For the text-containing cell, return its midpoint in [X, Y] coordinate format. 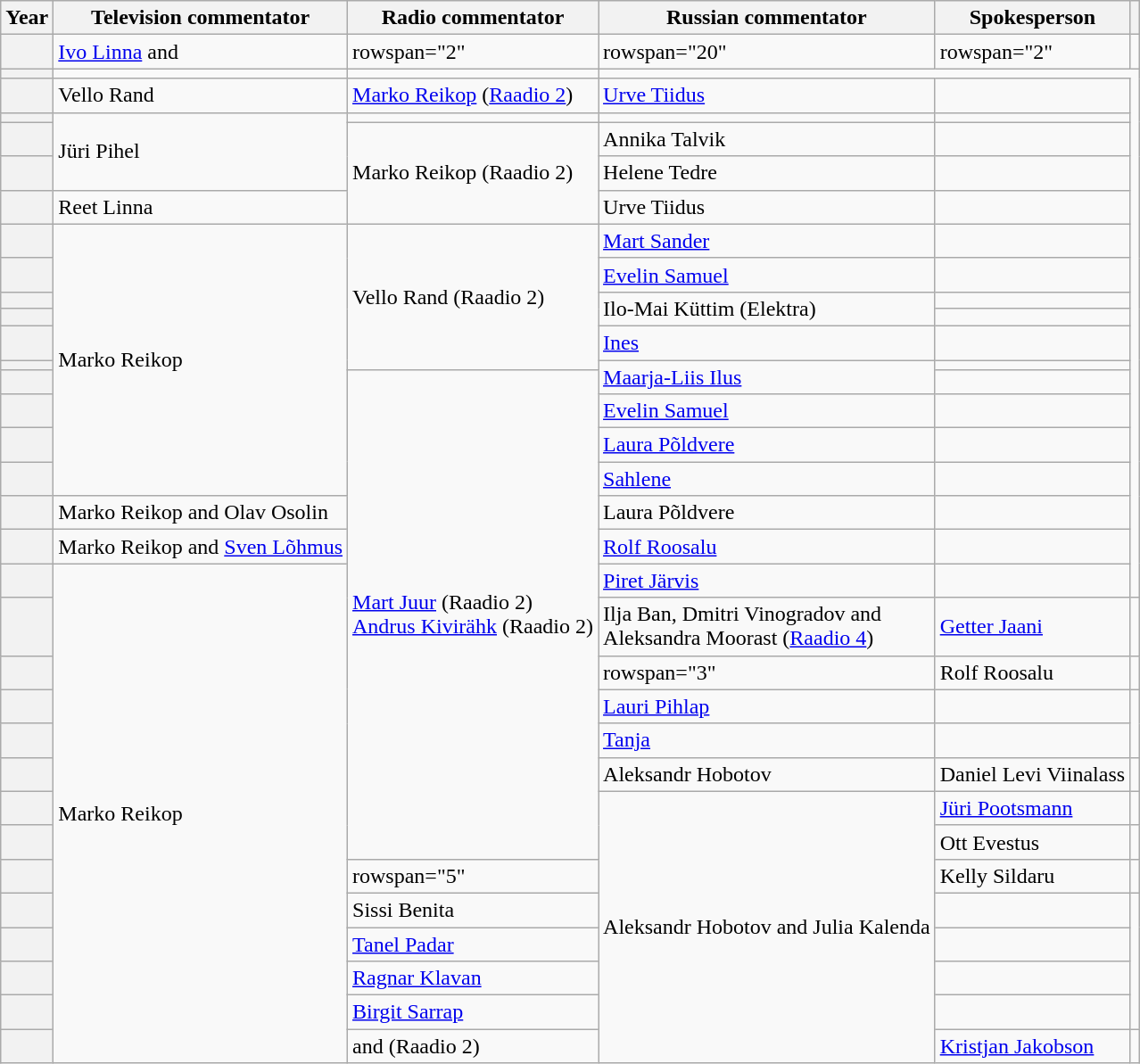
Mart Juur (Raadio 2) Andrus Kivirähk (Raadio 2) [473, 615]
Sahlene [767, 479]
Ilo-Mai Küttim (Elektra) [767, 309]
Sissi Benita [473, 910]
Helene Tedre [767, 173]
Aleksandr Hobotov [767, 774]
rowspan="3" [767, 672]
Mart Sander [767, 241]
Piret Järvis [767, 581]
Vello Rand (Raadio 2) [473, 296]
Maarja-Liis Ilus [767, 377]
Tanja [767, 740]
Aleksandr Hobotov and Julia Kalenda [767, 927]
Ines [767, 342]
Jüri Pihel [201, 152]
Spokesperson [1032, 18]
Ott Evestus [1032, 842]
Television commentator [201, 18]
Ragnar Klavan [473, 978]
Getter Jaani [1032, 626]
Birgit Sarrap [473, 1012]
Jüri Pootsmann [1032, 808]
Tanel Padar [473, 944]
Reet Linna [201, 207]
Russian commentator [767, 18]
Marko Reikop and Sven Lõhmus [201, 547]
Ivo Linna and [201, 52]
and (Raadio 2) [473, 1046]
Year [27, 18]
Vello Rand [201, 95]
Daniel Levi Viinalass [1032, 774]
Radio commentator [473, 18]
Ilja Ban, Dmitri Vinogradov andAleksandra Moorast (Raadio 4) [767, 626]
Lauri Pihlap [767, 706]
Annika Talvik [767, 139]
Kelly Sildaru [1032, 876]
Marko Reikop and Olav Osolin [201, 513]
rowspan="20" [767, 52]
rowspan="5" [473, 876]
Kristjan Jakobson [1032, 1046]
